Locate the cell with the specified text and output its [x, y] center coordinate. 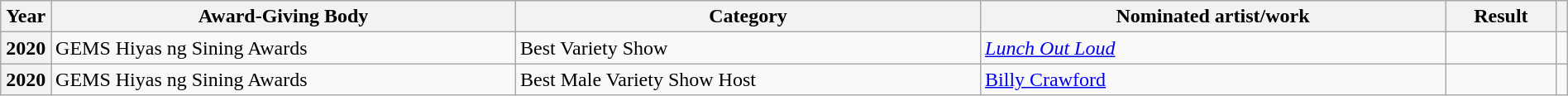
Best Male Variety Show Host [748, 79]
Award-Giving Body [284, 17]
Billy Crawford [1213, 79]
Best Variety Show [748, 48]
Result [1502, 17]
Lunch Out Loud [1213, 48]
Nominated artist/work [1213, 17]
Year [26, 17]
Category [748, 17]
